Find where the given text appears and provide that cell's center as [x, y] coordinate. 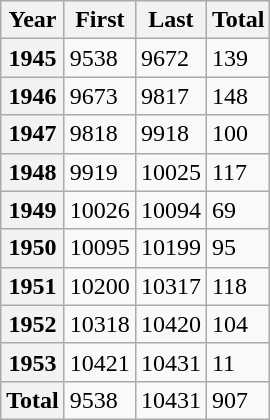
69 [238, 210]
139 [238, 58]
1945 [33, 58]
95 [238, 248]
1947 [33, 134]
1949 [33, 210]
1950 [33, 248]
9817 [170, 96]
1951 [33, 286]
10199 [170, 248]
1952 [33, 324]
10026 [100, 210]
9673 [100, 96]
10318 [100, 324]
9918 [170, 134]
9919 [100, 172]
10421 [100, 362]
118 [238, 286]
148 [238, 96]
1948 [33, 172]
907 [238, 400]
10094 [170, 210]
9672 [170, 58]
Last [170, 20]
10095 [100, 248]
117 [238, 172]
Year [33, 20]
100 [238, 134]
First [100, 20]
9818 [100, 134]
104 [238, 324]
11 [238, 362]
10420 [170, 324]
10025 [170, 172]
10317 [170, 286]
1953 [33, 362]
10200 [100, 286]
1946 [33, 96]
